Search for the cell housing the specified text and yield its [x, y] center coordinate. 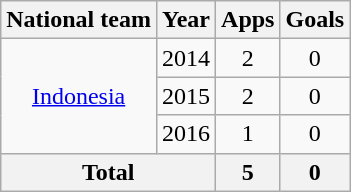
Goals [315, 20]
2016 [186, 134]
National team [79, 20]
2014 [186, 58]
2015 [186, 96]
5 [248, 172]
Indonesia [79, 96]
Apps [248, 20]
Year [186, 20]
Total [108, 172]
1 [248, 134]
